Capture the cell that displays the provided text and extract its (x, y) central coordinate. 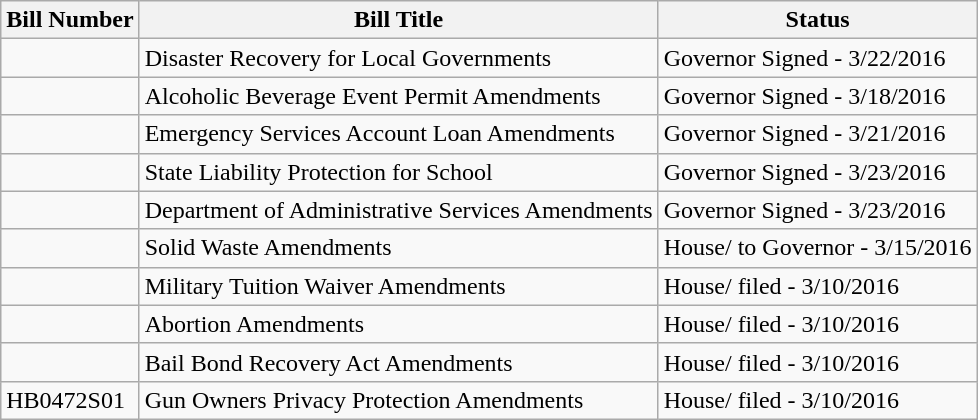
Military Tuition Waiver Amendments (398, 286)
Governor Signed - 3/21/2016 (818, 134)
House/ to Governor - 3/15/2016 (818, 248)
Emergency Services Account Loan Amendments (398, 134)
State Liability Protection for School (398, 172)
Bill Title (398, 20)
Governor Signed - 3/18/2016 (818, 96)
Disaster Recovery for Local Governments (398, 58)
Bail Bond Recovery Act Amendments (398, 362)
Solid Waste Amendments (398, 248)
Alcoholic Beverage Event Permit Amendments (398, 96)
Department of Administrative Services Amendments (398, 210)
Gun Owners Privacy Protection Amendments (398, 400)
Abortion Amendments (398, 324)
Bill Number (70, 20)
HB0472S01 (70, 400)
Governor Signed - 3/22/2016 (818, 58)
Status (818, 20)
